Extract the [x, y] coordinate from the center of the cell holding the provided text.  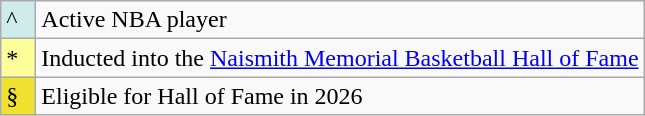
* [18, 58]
Inducted into the Naismith Memorial Basketball Hall of Fame [340, 58]
^ [18, 20]
§ [18, 96]
Active NBA player [340, 20]
Eligible for Hall of Fame in 2026 [340, 96]
